For the text-containing cell, return its midpoint in [x, y] coordinate format. 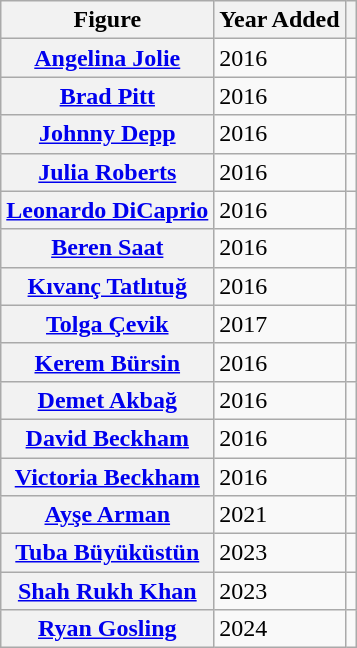
Tuba Büyüküstün [108, 553]
Ryan Gosling [108, 629]
Ayşe Arman [108, 515]
Johnny Depp [108, 134]
2017 [280, 324]
Leonardo DiCaprio [108, 210]
Year Added [280, 20]
Kıvanç Tatlıtuğ [108, 286]
Tolga Çevik [108, 324]
Kerem Bürsin [108, 362]
Brad Pitt [108, 96]
Demet Akbağ [108, 400]
David Beckham [108, 438]
Angelina Jolie [108, 58]
Victoria Beckham [108, 477]
Julia Roberts [108, 172]
Shah Rukh Khan [108, 591]
2021 [280, 515]
2024 [280, 629]
Beren Saat [108, 248]
Figure [108, 20]
